For the text-containing cell, return its midpoint in (X, Y) coordinate format. 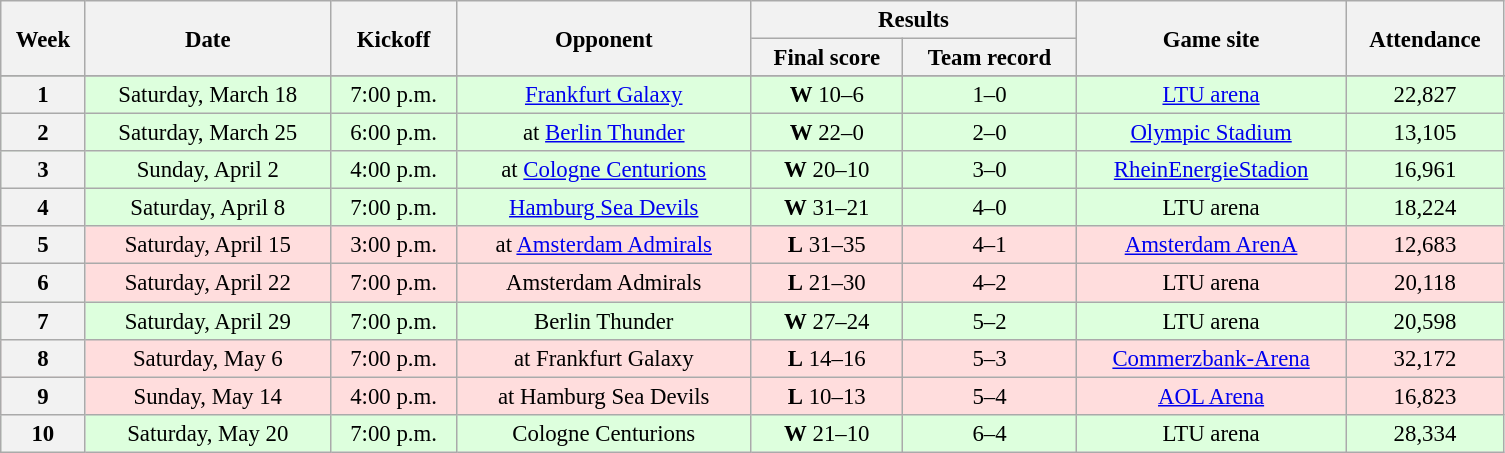
at Hamburg Sea Devils (604, 396)
2 (43, 133)
Saturday, May 20 (208, 433)
9 (43, 396)
28,334 (1425, 433)
Game site (1211, 38)
16,823 (1425, 396)
Saturday, April 22 (208, 283)
Saturday, April 8 (208, 208)
Cologne Centurions (604, 433)
Week (43, 38)
Sunday, April 2 (208, 170)
at Cologne Centurions (604, 170)
6–4 (990, 433)
4–1 (990, 245)
3 (43, 170)
Results (914, 20)
Hamburg Sea Devils (604, 208)
Frankfurt Galaxy (604, 95)
at Berlin Thunder (604, 133)
W 31–21 (827, 208)
12,683 (1425, 245)
5 (43, 245)
L 14–16 (827, 358)
5–2 (990, 321)
3–0 (990, 170)
Olympic Stadium (1211, 133)
Date (208, 38)
AOL Arena (1211, 396)
Amsterdam Admirals (604, 283)
1 (43, 95)
RheinEnergieStadion (1211, 170)
6 (43, 283)
32,172 (1425, 358)
22,827 (1425, 95)
W 10–6 (827, 95)
7 (43, 321)
4–2 (990, 283)
Final score (827, 58)
20,598 (1425, 321)
Berlin Thunder (604, 321)
L 31–35 (827, 245)
Saturday, April 15 (208, 245)
L 10–13 (827, 396)
W 27–24 (827, 321)
Opponent (604, 38)
18,224 (1425, 208)
at Frankfurt Galaxy (604, 358)
20,118 (1425, 283)
Saturday, March 18 (208, 95)
Kickoff (394, 38)
1–0 (990, 95)
2–0 (990, 133)
10 (43, 433)
W 21–10 (827, 433)
Saturday, May 6 (208, 358)
5–4 (990, 396)
Saturday, April 29 (208, 321)
Team record (990, 58)
at Amsterdam Admirals (604, 245)
8 (43, 358)
W 22–0 (827, 133)
4 (43, 208)
L 21–30 (827, 283)
13,105 (1425, 133)
6:00 p.m. (394, 133)
Commerzbank-Arena (1211, 358)
Sunday, May 14 (208, 396)
Attendance (1425, 38)
16,961 (1425, 170)
Amsterdam ArenA (1211, 245)
W 20–10 (827, 170)
3:00 p.m. (394, 245)
4–0 (990, 208)
5–3 (990, 358)
Saturday, March 25 (208, 133)
